Output the (X, Y) coordinate of the center of the cell containing the given text.  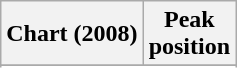
Chart (2008) (72, 34)
Peakposition (189, 34)
